Search for the cell housing the specified text and yield its [X, Y] center coordinate. 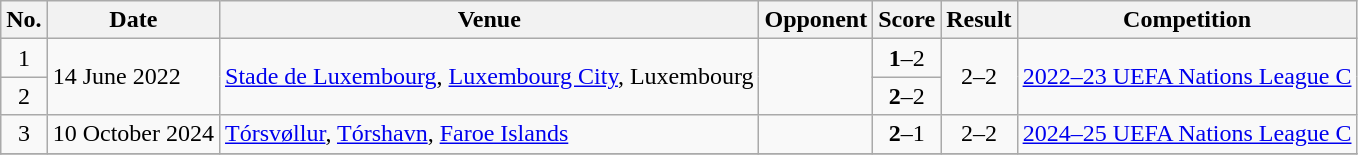
Competition [1187, 20]
Opponent [816, 20]
Stade de Luxembourg, Luxembourg City, Luxembourg [490, 77]
2022–23 UEFA Nations League C [1187, 77]
Score [907, 20]
1–2 [907, 58]
Venue [490, 20]
10 October 2024 [133, 134]
No. [24, 20]
1 [24, 58]
2024–25 UEFA Nations League C [1187, 134]
Result [979, 20]
Date [133, 20]
Tórsvøllur, Tórshavn, Faroe Islands [490, 134]
2–1 [907, 134]
14 June 2022 [133, 77]
2 [24, 96]
3 [24, 134]
